Search for the cell housing the specified text and yield its (X, Y) center coordinate. 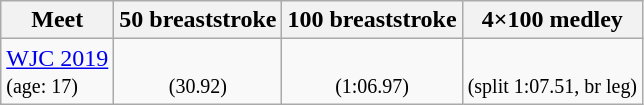
(1:06.97) (372, 72)
100 breaststroke (372, 20)
(split 1:07.51, br leg) (552, 72)
4×100 medley (552, 20)
WJC 2019(age: 17) (58, 72)
50 breaststroke (198, 20)
Meet (58, 20)
(30.92) (198, 72)
